Find where the given text appears and provide that cell's center as [x, y] coordinate. 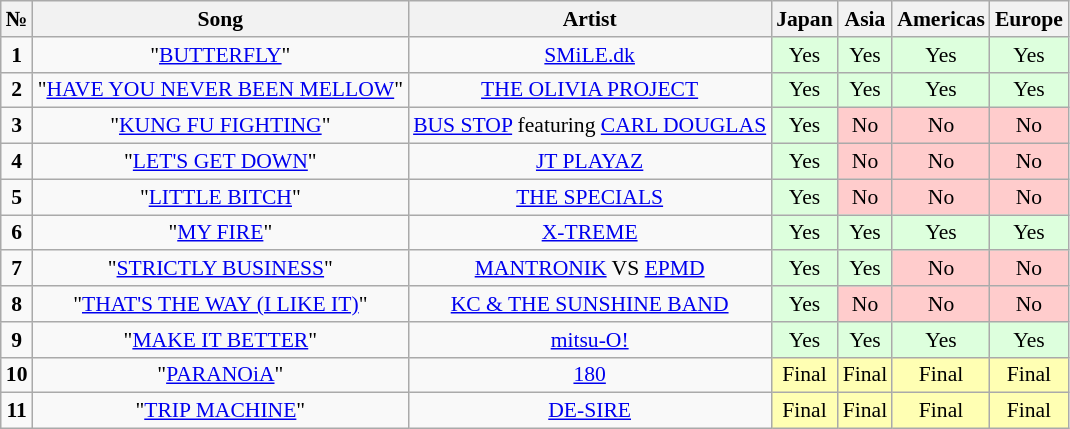
10 [17, 375]
"LET'S GET DOWN" [220, 162]
X-TREME [590, 233]
№ [17, 19]
MANTRONIK VS EPMD [590, 269]
"BUTTERFLY" [220, 55]
7 [17, 269]
"THAT'S THE WAY (I LIKE IT)" [220, 304]
KC & THE SUNSHINE BAND [590, 304]
3 [17, 126]
"HAVE YOU NEVER BEEN MELLOW" [220, 90]
DE-SIRE [590, 411]
Song [220, 19]
"MAKE IT BETTER" [220, 340]
THE SPECIALS [590, 197]
Asia [866, 19]
"TRIP MACHINE" [220, 411]
Europe [1029, 19]
Japan [804, 19]
Americas [941, 19]
mitsu-O! [590, 340]
2 [17, 90]
"STRICTLY BUSINESS" [220, 269]
"PARANOiA" [220, 375]
11 [17, 411]
BUS STOP featuring CARL DOUGLAS [590, 126]
SMiLE.dk [590, 55]
8 [17, 304]
5 [17, 197]
9 [17, 340]
Artist [590, 19]
180 [590, 375]
"LITTLE BITCH" [220, 197]
6 [17, 233]
"KUNG FU FIGHTING" [220, 126]
THE OLIVIA PROJECT [590, 90]
JT PLAYAZ [590, 162]
"MY FIRE" [220, 233]
1 [17, 55]
4 [17, 162]
